Capture the cell that displays the provided text and extract its (X, Y) central coordinate. 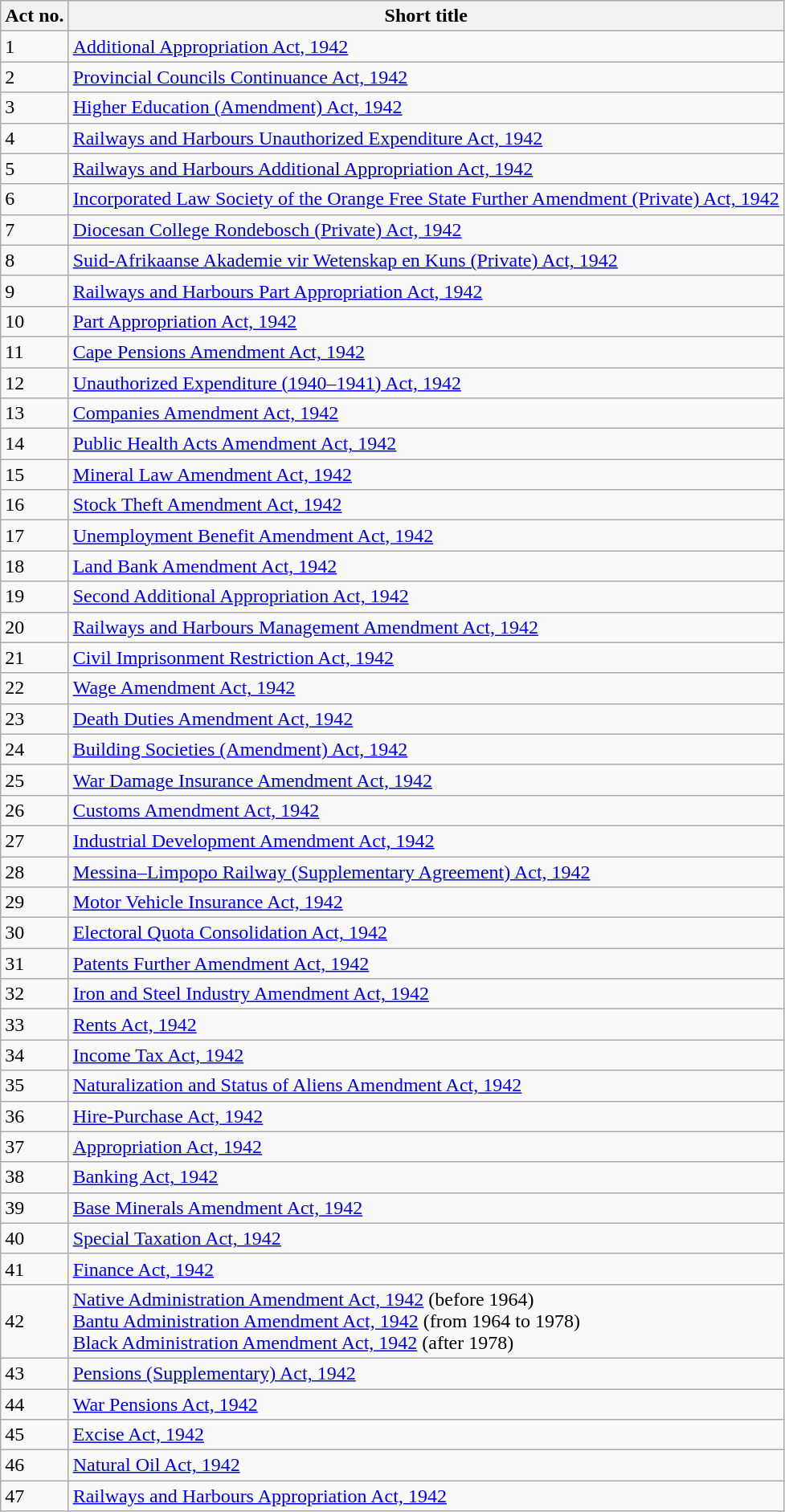
Rents Act, 1942 (426, 1025)
20 (35, 627)
28 (35, 871)
Industrial Development Amendment Act, 1942 (426, 841)
Wage Amendment Act, 1942 (426, 688)
Finance Act, 1942 (426, 1269)
18 (35, 566)
Public Health Acts Amendment Act, 1942 (426, 444)
Naturalization and Status of Aliens Amendment Act, 1942 (426, 1086)
Railways and Harbours Unauthorized Expenditure Act, 1942 (426, 138)
41 (35, 1269)
23 (35, 719)
24 (35, 749)
Provincial Councils Continuance Act, 1942 (426, 77)
14 (35, 444)
Land Bank Amendment Act, 1942 (426, 566)
Death Duties Amendment Act, 1942 (426, 719)
34 (35, 1055)
Incorporated Law Society of the Orange Free State Further Amendment (Private) Act, 1942 (426, 199)
Banking Act, 1942 (426, 1177)
9 (35, 291)
Part Appropriation Act, 1942 (426, 321)
10 (35, 321)
12 (35, 383)
31 (35, 964)
Patents Further Amendment Act, 1942 (426, 964)
21 (35, 658)
46 (35, 1465)
27 (35, 841)
Mineral Law Amendment Act, 1942 (426, 475)
Suid-Afrikaanse Akademie vir Wetenskap en Kuns (Private) Act, 1942 (426, 260)
40 (35, 1238)
25 (35, 780)
Income Tax Act, 1942 (426, 1055)
Natural Oil Act, 1942 (426, 1465)
Companies Amendment Act, 1942 (426, 414)
Messina–Limpopo Railway (Supplementary Agreement) Act, 1942 (426, 871)
Excise Act, 1942 (426, 1435)
42 (35, 1321)
Stock Theft Amendment Act, 1942 (426, 505)
Second Additional Appropriation Act, 1942 (426, 597)
Short title (426, 16)
5 (35, 169)
Railways and Harbours Management Amendment Act, 1942 (426, 627)
8 (35, 260)
15 (35, 475)
11 (35, 352)
32 (35, 994)
19 (35, 597)
7 (35, 230)
War Pensions Act, 1942 (426, 1404)
Motor Vehicle Insurance Act, 1942 (426, 903)
Customs Amendment Act, 1942 (426, 810)
Hire-Purchase Act, 1942 (426, 1116)
Building Societies (Amendment) Act, 1942 (426, 749)
Diocesan College Rondebosch (Private) Act, 1942 (426, 230)
4 (35, 138)
Additional Appropriation Act, 1942 (426, 47)
Iron and Steel Industry Amendment Act, 1942 (426, 994)
30 (35, 933)
Higher Education (Amendment) Act, 1942 (426, 108)
Act no. (35, 16)
Appropriation Act, 1942 (426, 1147)
29 (35, 903)
6 (35, 199)
3 (35, 108)
Unemployment Benefit Amendment Act, 1942 (426, 536)
44 (35, 1404)
13 (35, 414)
45 (35, 1435)
Pensions (Supplementary) Act, 1942 (426, 1373)
22 (35, 688)
17 (35, 536)
Electoral Quota Consolidation Act, 1942 (426, 933)
35 (35, 1086)
Cape Pensions Amendment Act, 1942 (426, 352)
36 (35, 1116)
16 (35, 505)
Unauthorized Expenditure (1940–1941) Act, 1942 (426, 383)
Railways and Harbours Appropriation Act, 1942 (426, 1496)
Railways and Harbours Additional Appropriation Act, 1942 (426, 169)
38 (35, 1177)
47 (35, 1496)
Special Taxation Act, 1942 (426, 1238)
Base Minerals Amendment Act, 1942 (426, 1208)
War Damage Insurance Amendment Act, 1942 (426, 780)
43 (35, 1373)
Railways and Harbours Part Appropriation Act, 1942 (426, 291)
37 (35, 1147)
33 (35, 1025)
39 (35, 1208)
26 (35, 810)
1 (35, 47)
Civil Imprisonment Restriction Act, 1942 (426, 658)
2 (35, 77)
